Output the [x, y] coordinate of the center of the cell containing the given text.  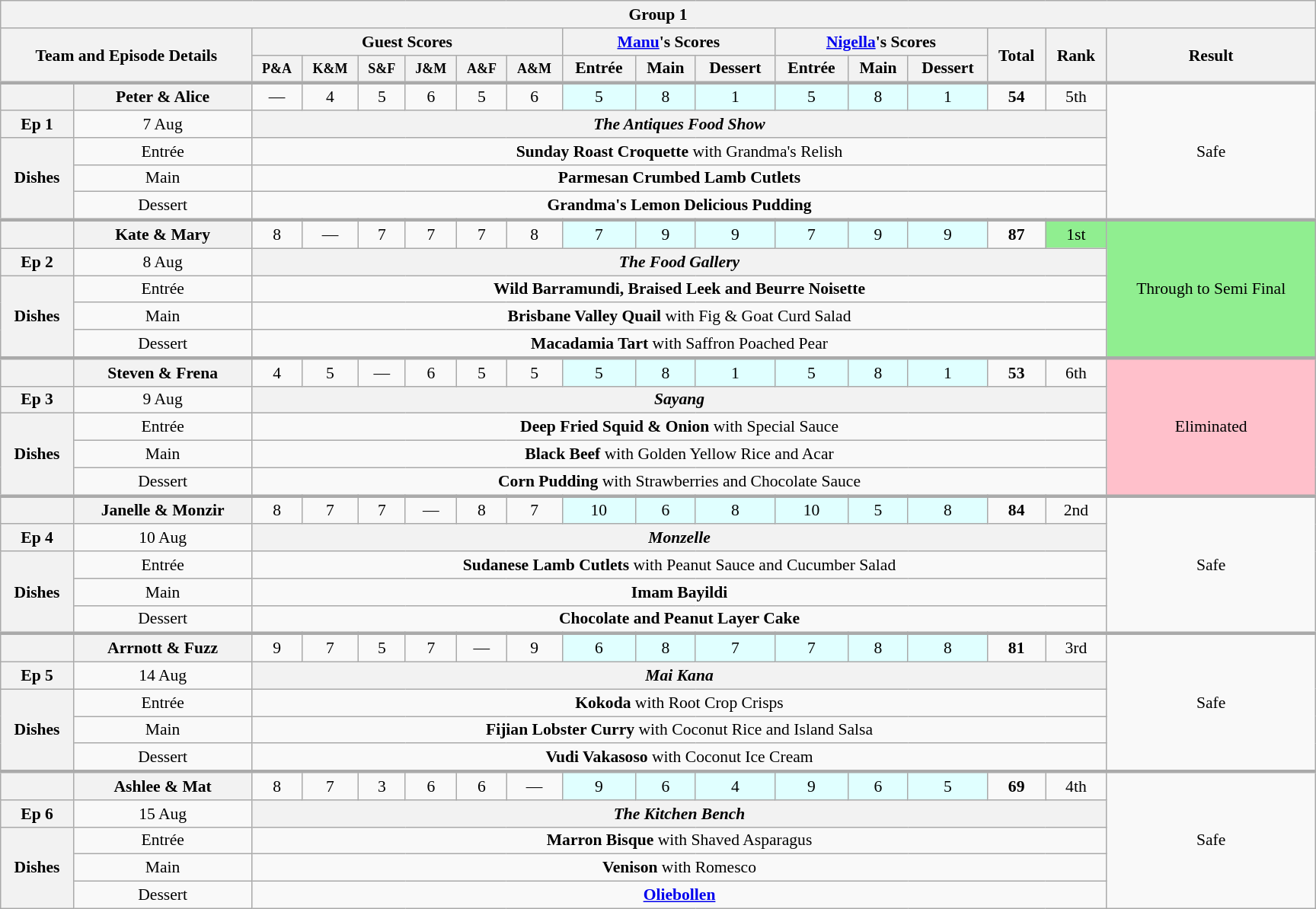
Black Beef with Golden Yellow Rice and Acar [679, 454]
Brisbane Valley Quail with Fig & Goat Curd Salad [679, 317]
2nd [1076, 510]
3 [382, 786]
Corn Pudding with Strawberries and Chocolate Sauce [679, 481]
Group 1 [658, 14]
Nigella's Scores [880, 42]
Sunday Roast Croquette with Grandma's Relish [679, 151]
S&F [382, 69]
The Kitchen Bench [679, 814]
15 Aug [163, 814]
Kate & Mary [163, 234]
Imam Bayildi [679, 592]
Through to Semi Final [1211, 289]
A&F [481, 69]
3rd [1076, 649]
Guest Scores [407, 42]
J&M [431, 69]
5th [1076, 97]
A&M [535, 69]
69 [1017, 786]
10 Aug [163, 538]
Parmesan Crumbed Lamb Cutlets [679, 178]
Steven & Frena [163, 372]
Oliebollen [679, 895]
Ep 2 [37, 262]
Ep 4 [37, 538]
Monzelle [679, 538]
Sudanese Lamb Cutlets with Peanut Sauce and Cucumber Salad [679, 565]
Janelle & Monzir [163, 510]
14 Aug [163, 676]
6th [1076, 372]
87 [1017, 234]
81 [1017, 649]
7 Aug [163, 124]
Peter & Alice [163, 97]
Ep 6 [37, 814]
Fijian Lobster Curry with Coconut Rice and Island Salsa [679, 730]
9 Aug [163, 400]
Vudi Vakasoso with Coconut Ice Cream [679, 758]
Chocolate and Peanut Layer Cake [679, 620]
8 Aug [163, 262]
K&M [331, 69]
Ashlee & Mat [163, 786]
Kokoda with Root Crop Crisps [679, 703]
84 [1017, 510]
Ep 1 [37, 124]
The Food Gallery [679, 262]
54 [1017, 97]
Rank [1076, 56]
Eliminated [1211, 426]
Ep 5 [37, 676]
53 [1017, 372]
Mai Kana [679, 676]
Deep Fried Squid & Onion with Special Sauce [679, 427]
Sayang [679, 400]
Grandma's Lemon Delicious Pudding [679, 206]
4th [1076, 786]
Venison with Romesco [679, 868]
P&A [277, 69]
Macadamia Tart with Saffron Poached Pear [679, 344]
The Antiques Food Show [679, 124]
Total [1017, 56]
Result [1211, 56]
Wild Barramundi, Braised Leek and Beurre Noisette [679, 289]
1st [1076, 234]
Manu's Scores [669, 42]
Ep 3 [37, 400]
Arrnott & Fuzz [163, 649]
Marron Bisque with Shaved Asparagus [679, 840]
Team and Episode Details [126, 56]
